Scan for the cell matching the given text and deliver its (X, Y) coordinate at center. 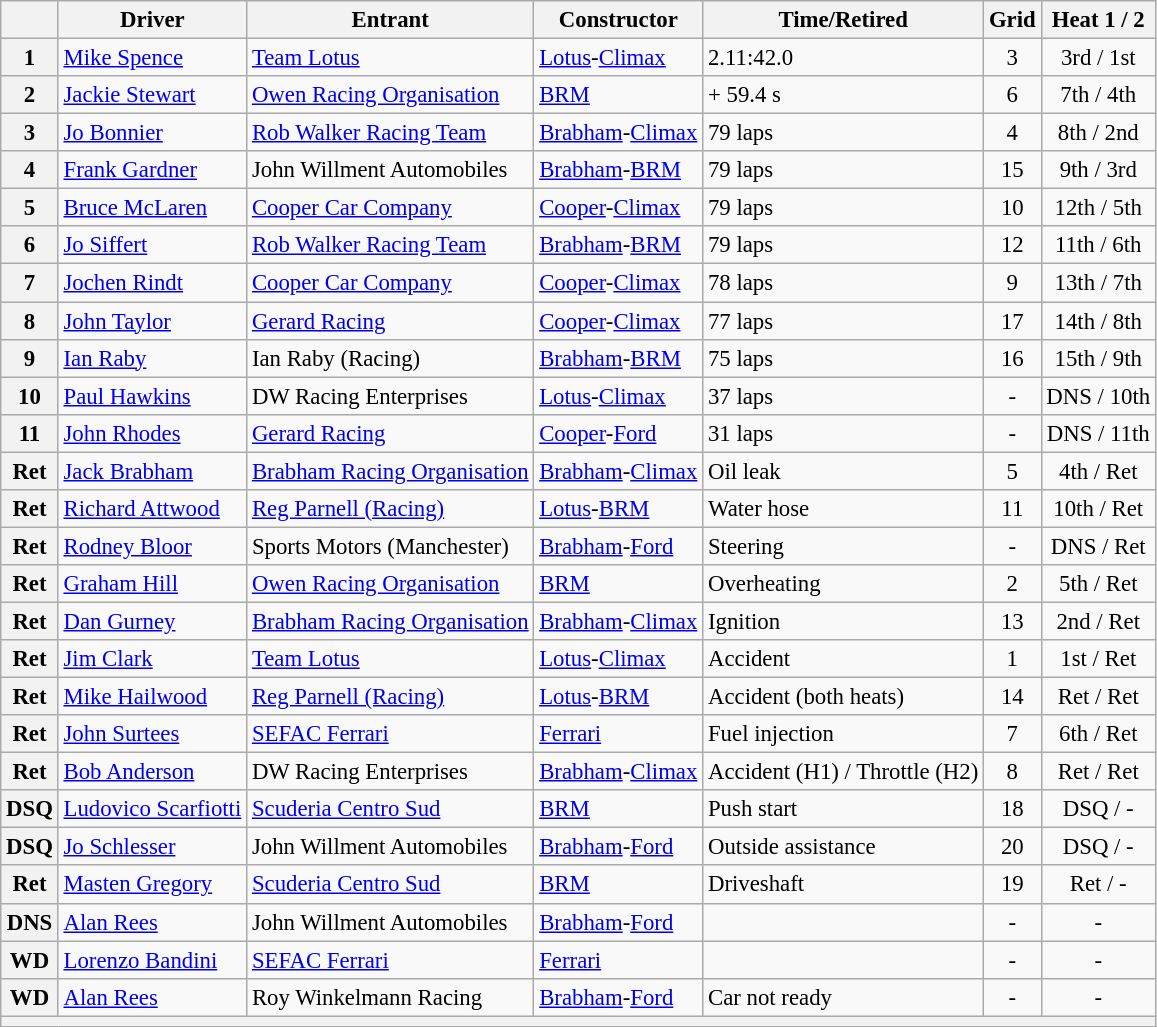
Accident (both heats) (844, 697)
DNS / 10th (1098, 396)
Steering (844, 546)
Jochen Rindt (152, 283)
Water hose (844, 509)
Jo Siffert (152, 245)
Jo Bonnier (152, 133)
Grid (1012, 20)
12 (1012, 245)
Overheating (844, 584)
DNS (30, 922)
5th / Ret (1098, 584)
Masten Gregory (152, 885)
19 (1012, 885)
20 (1012, 847)
Fuel injection (844, 734)
Driveshaft (844, 885)
4th / Ret (1098, 471)
15 (1012, 170)
Ludovico Scarfiotti (152, 809)
Constructor (618, 20)
8th / 2nd (1098, 133)
Driver (152, 20)
77 laps (844, 321)
Push start (844, 809)
Accident (H1) / Throttle (H2) (844, 772)
14th / 8th (1098, 321)
Outside assistance (844, 847)
16 (1012, 358)
John Surtees (152, 734)
Ret / - (1098, 885)
Cooper-Ford (618, 433)
Lorenzo Bandini (152, 960)
Frank Gardner (152, 170)
John Taylor (152, 321)
Roy Winkelmann Racing (390, 997)
14 (1012, 697)
DNS / Ret (1098, 546)
Heat 1 / 2 (1098, 20)
Jackie Stewart (152, 95)
13th / 7th (1098, 283)
2.11:42.0 (844, 58)
Jo Schlesser (152, 847)
Dan Gurney (152, 621)
Oil leak (844, 471)
12th / 5th (1098, 208)
1st / Ret (1098, 659)
Mike Spence (152, 58)
37 laps (844, 396)
Car not ready (844, 997)
15th / 9th (1098, 358)
+ 59.4 s (844, 95)
18 (1012, 809)
Sports Motors (Manchester) (390, 546)
78 laps (844, 283)
Bruce McLaren (152, 208)
Entrant (390, 20)
Bob Anderson (152, 772)
3rd / 1st (1098, 58)
9th / 3rd (1098, 170)
11th / 6th (1098, 245)
Rodney Bloor (152, 546)
Ian Raby (152, 358)
13 (1012, 621)
10th / Ret (1098, 509)
Ignition (844, 621)
7th / 4th (1098, 95)
75 laps (844, 358)
Accident (844, 659)
DNS / 11th (1098, 433)
2nd / Ret (1098, 621)
Mike Hailwood (152, 697)
John Rhodes (152, 433)
Time/Retired (844, 20)
Paul Hawkins (152, 396)
Richard Attwood (152, 509)
Jim Clark (152, 659)
Jack Brabham (152, 471)
Ian Raby (Racing) (390, 358)
31 laps (844, 433)
17 (1012, 321)
Graham Hill (152, 584)
6th / Ret (1098, 734)
